Find where the given text appears and provide that cell's center as (x, y) coordinate. 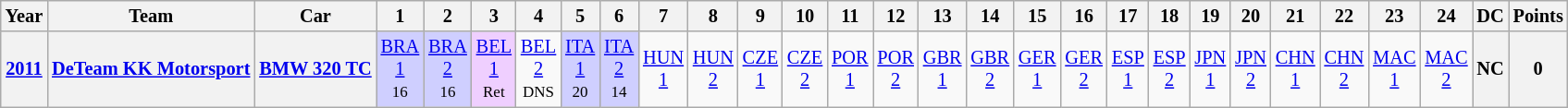
17 (1129, 16)
ESP2 (1169, 69)
15 (1037, 16)
13 (943, 16)
ITA120 (580, 69)
BEL1Ret (494, 69)
DeTeam KK Motorsport (151, 69)
14 (990, 16)
12 (895, 16)
BRA216 (448, 69)
2 (448, 16)
MAC1 (1394, 69)
CHN2 (1345, 69)
JPN1 (1211, 69)
GER1 (1037, 69)
10 (805, 16)
POR2 (895, 69)
3 (494, 16)
POR1 (849, 69)
11 (849, 16)
NC (1491, 69)
6 (619, 16)
24 (1446, 16)
7 (663, 16)
16 (1083, 16)
20 (1251, 16)
GBR2 (990, 69)
4 (538, 16)
DC (1491, 16)
Team (151, 16)
BEL2DNS (538, 69)
1 (401, 16)
CZE1 (760, 69)
BRA116 (401, 69)
Points (1538, 16)
21 (1295, 16)
22 (1345, 16)
ESP1 (1129, 69)
GER2 (1083, 69)
23 (1394, 16)
9 (760, 16)
BMW 320 TC (315, 69)
8 (713, 16)
Car (315, 16)
18 (1169, 16)
MAC2 (1446, 69)
Year (24, 16)
0 (1538, 69)
CHN1 (1295, 69)
ITA214 (619, 69)
HUN1 (663, 69)
CZE2 (805, 69)
HUN2 (713, 69)
JPN2 (1251, 69)
5 (580, 16)
2011 (24, 69)
19 (1211, 16)
GBR1 (943, 69)
